Output the (x, y) coordinate of the center of the cell containing the given text.  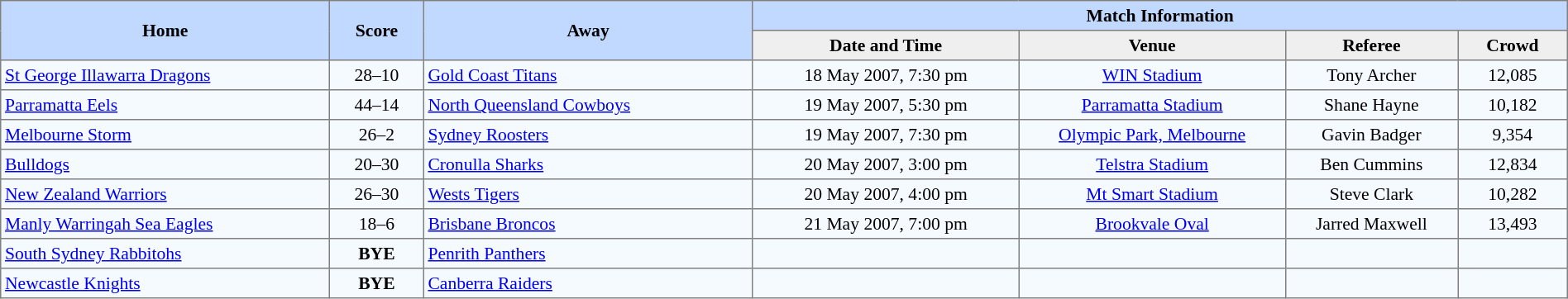
Referee (1371, 45)
St George Illawarra Dragons (165, 75)
South Sydney Rabbitohs (165, 254)
North Queensland Cowboys (588, 105)
26–2 (377, 135)
New Zealand Warriors (165, 194)
Parramatta Stadium (1152, 105)
Brisbane Broncos (588, 224)
19 May 2007, 7:30 pm (886, 135)
18 May 2007, 7:30 pm (886, 75)
WIN Stadium (1152, 75)
26–30 (377, 194)
Date and Time (886, 45)
Sydney Roosters (588, 135)
12,834 (1513, 164)
Parramatta Eels (165, 105)
Melbourne Storm (165, 135)
Away (588, 31)
Cronulla Sharks (588, 164)
Ben Cummins (1371, 164)
Tony Archer (1371, 75)
13,493 (1513, 224)
Venue (1152, 45)
Shane Hayne (1371, 105)
21 May 2007, 7:00 pm (886, 224)
10,282 (1513, 194)
Newcastle Knights (165, 283)
Jarred Maxwell (1371, 224)
Mt Smart Stadium (1152, 194)
Manly Warringah Sea Eagles (165, 224)
Match Information (1159, 16)
44–14 (377, 105)
20 May 2007, 3:00 pm (886, 164)
Gavin Badger (1371, 135)
20 May 2007, 4:00 pm (886, 194)
Telstra Stadium (1152, 164)
20–30 (377, 164)
19 May 2007, 5:30 pm (886, 105)
Brookvale Oval (1152, 224)
18–6 (377, 224)
Score (377, 31)
Gold Coast Titans (588, 75)
9,354 (1513, 135)
Home (165, 31)
Bulldogs (165, 164)
Wests Tigers (588, 194)
28–10 (377, 75)
12,085 (1513, 75)
Penrith Panthers (588, 254)
Olympic Park, Melbourne (1152, 135)
10,182 (1513, 105)
Crowd (1513, 45)
Canberra Raiders (588, 283)
Steve Clark (1371, 194)
